Capture the cell that displays the provided text and extract its (x, y) central coordinate. 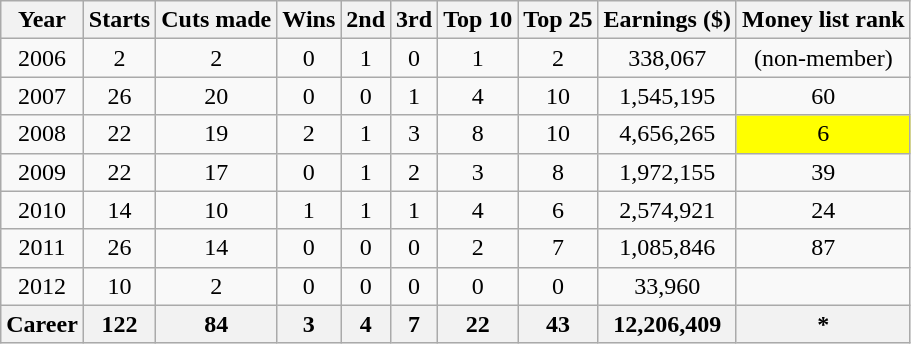
Career (42, 324)
Top 10 (478, 20)
2012 (42, 286)
1,972,155 (667, 172)
17 (216, 172)
2,574,921 (667, 210)
60 (823, 96)
* (823, 324)
Year (42, 20)
2nd (366, 20)
2010 (42, 210)
87 (823, 248)
122 (119, 324)
2008 (42, 134)
2011 (42, 248)
12,206,409 (667, 324)
20 (216, 96)
Cuts made (216, 20)
2007 (42, 96)
Money list rank (823, 20)
Top 25 (558, 20)
84 (216, 324)
33,960 (667, 286)
43 (558, 324)
Earnings ($) (667, 20)
Wins (309, 20)
338,067 (667, 58)
24 (823, 210)
2006 (42, 58)
2009 (42, 172)
39 (823, 172)
3rd (414, 20)
19 (216, 134)
4,656,265 (667, 134)
1,085,846 (667, 248)
Starts (119, 20)
(non-member) (823, 58)
1,545,195 (667, 96)
